Locate the cell with the specified text and output its [x, y] center coordinate. 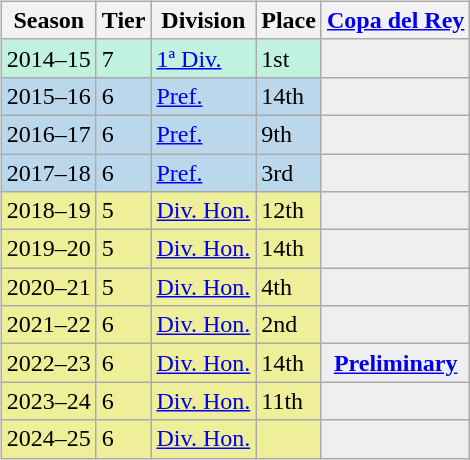
1ª Div. [204, 58]
2014–15 [48, 58]
2016–17 [48, 134]
2021–22 [48, 325]
1st [289, 58]
2023–24 [48, 401]
Tier [124, 20]
Place [289, 20]
2017–18 [48, 173]
4th [289, 287]
Preliminary [395, 363]
2015–16 [48, 96]
12th [289, 211]
Copa del Rey [395, 20]
9th [289, 134]
2024–25 [48, 439]
2018–19 [48, 211]
2020–21 [48, 287]
2nd [289, 325]
3rd [289, 173]
11th [289, 401]
7 [124, 58]
2022–23 [48, 363]
Season [48, 20]
2019–20 [48, 249]
Division [204, 20]
